Locate the cell with the specified text and output its (x, y) center coordinate. 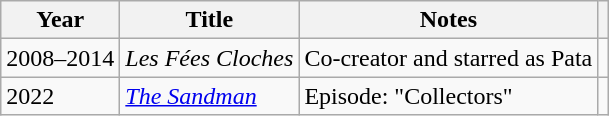
Year (60, 20)
Title (210, 20)
Episode: "Collectors" (448, 96)
Co-creator and starred as Pata (448, 58)
2022 (60, 96)
Les Fées Cloches (210, 58)
Notes (448, 20)
2008–2014 (60, 58)
The Sandman (210, 96)
